Identify which cell holds the provided text, then report its (X, Y) central coordinate. 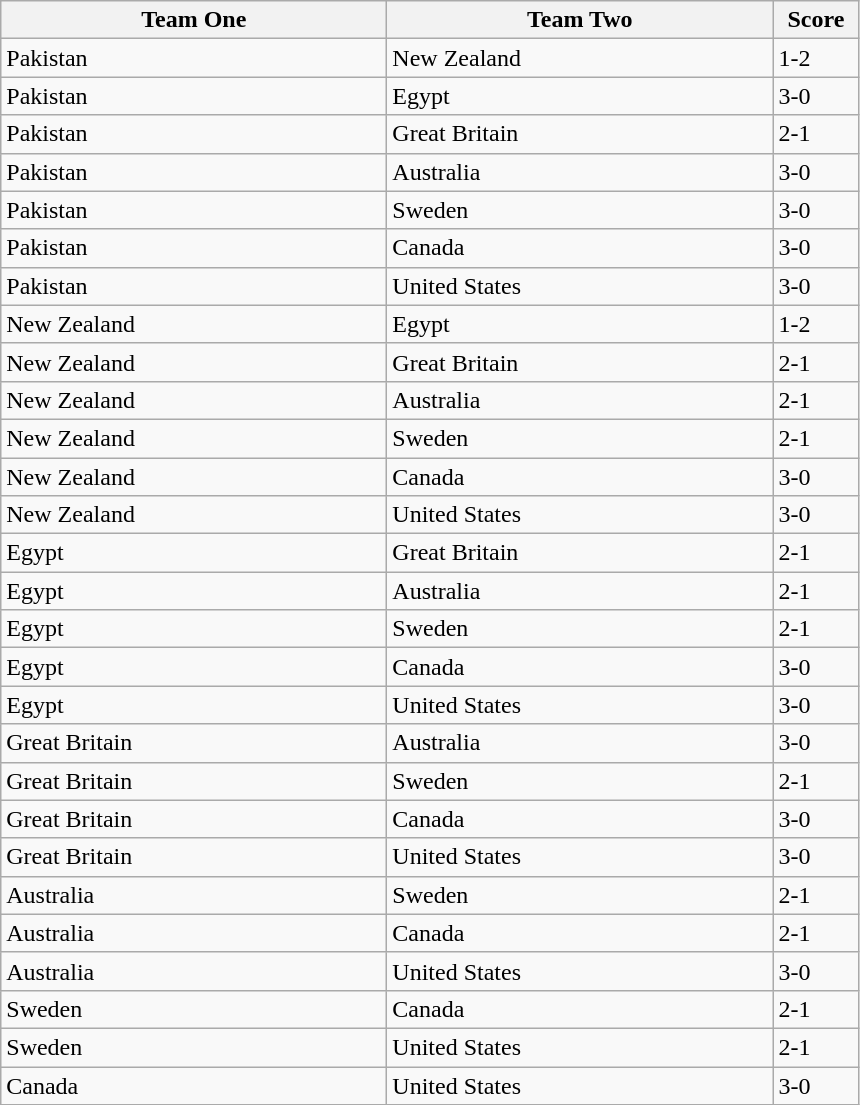
Team One (194, 20)
Team Two (580, 20)
Score (816, 20)
